Locate the cell with the specified text and output its (X, Y) center coordinate. 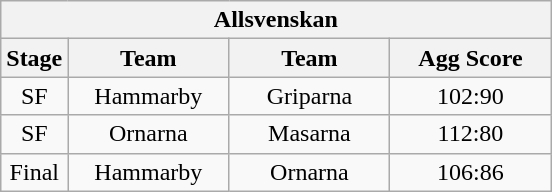
112:80 (470, 134)
Masarna (310, 134)
102:90 (470, 96)
Allsvenskan (276, 20)
Griparna (310, 96)
Agg Score (470, 58)
Stage (34, 58)
106:86 (470, 172)
Final (34, 172)
